Capture the cell that displays the provided text and extract its [x, y] central coordinate. 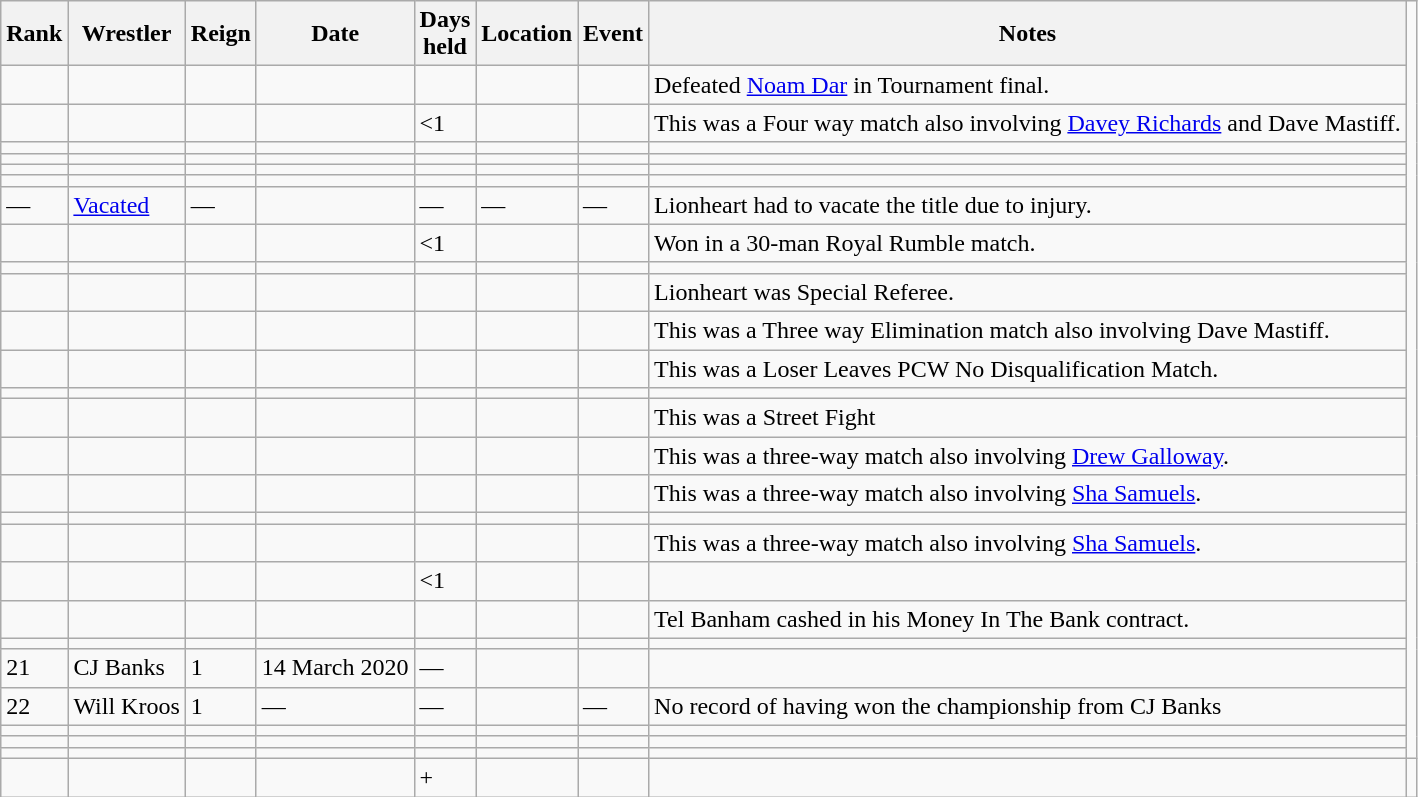
This was a Four way match also involving Davey Richards and Dave Mastiff. [1028, 123]
This was a Three way Elimination match also involving Dave Mastiff. [1028, 330]
Lionheart was Special Referee. [1028, 292]
Rank [34, 34]
Will Kroos [126, 706]
Date [335, 34]
Defeated Noam Dar in Tournament final. [1028, 85]
Wrestler [126, 34]
CJ Banks [126, 668]
21 [34, 668]
Tel Banham cashed in his Money In The Bank contract. [1028, 619]
Event [614, 34]
22 [34, 706]
14 March 2020 [335, 668]
Won in a 30-man Royal Rumble match. [1028, 243]
Reign [220, 34]
Notes [1028, 34]
Location [527, 34]
No record of having won the championship from CJ Banks [1028, 706]
Lionheart had to vacate the title due to injury. [1028, 205]
Daysheld [445, 34]
Vacated [126, 205]
+ [445, 777]
This was a Street Fight [1028, 418]
This was a three-way match also involving Drew Galloway. [1028, 456]
This was a Loser Leaves PCW No Disqualification Match. [1028, 369]
